From the cell containing the given text, extract its center point as [X, Y] coordinate. 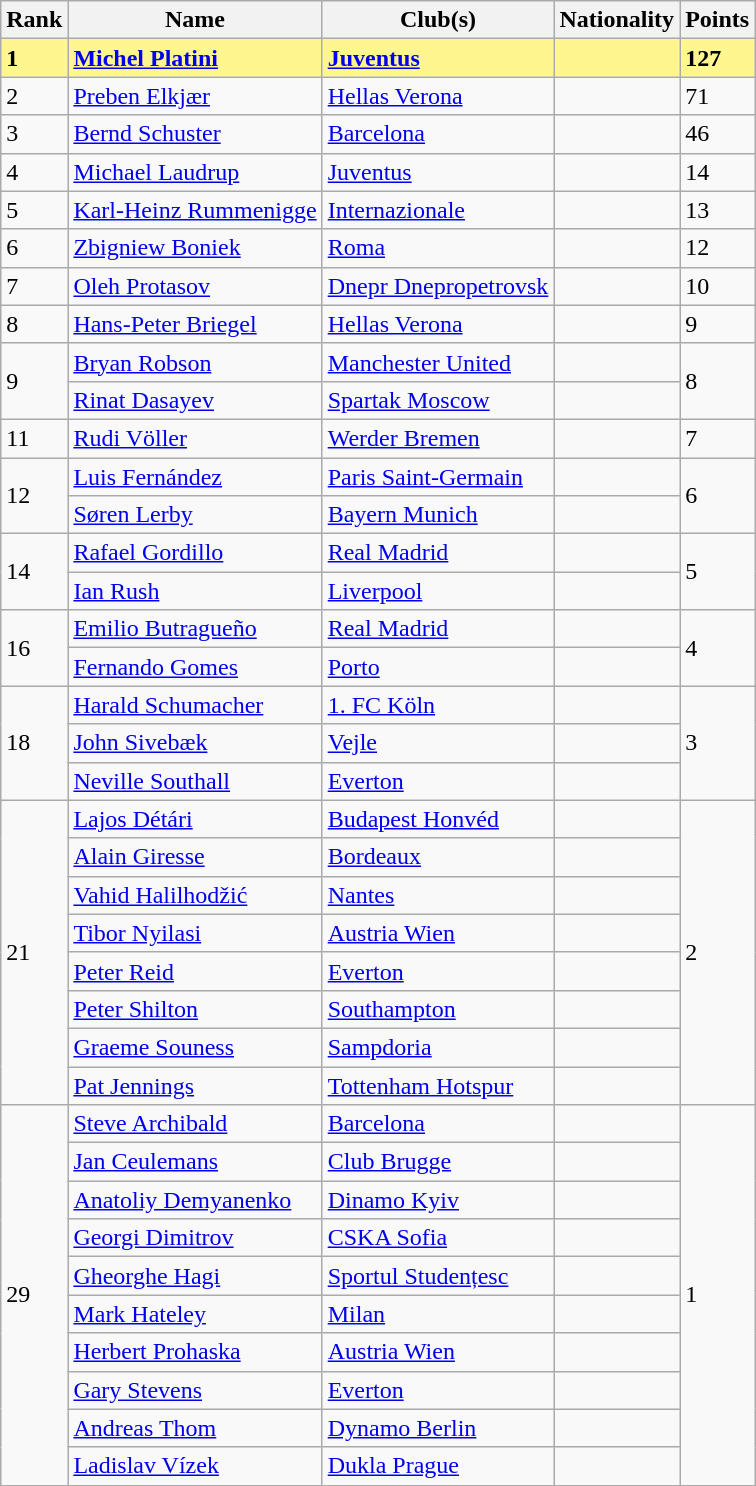
Southampton [438, 1009]
Internazionale [438, 210]
Sampdoria [438, 1047]
Tibor Nyilasi [195, 933]
Neville Southall [195, 781]
Steve Archibald [195, 1124]
Porto [438, 667]
Club(s) [438, 20]
Harald Schumacher [195, 705]
Rudi Völler [195, 438]
Ian Rush [195, 591]
Luis Fernández [195, 477]
10 [718, 286]
Spartak Moscow [438, 400]
Bayern Munich [438, 515]
Rinat Dasayev [195, 400]
Ladislav Vízek [195, 1466]
Mark Hateley [195, 1314]
CSKA Sofia [438, 1238]
Emilio Butragueño [195, 629]
71 [718, 96]
127 [718, 58]
Manchester United [438, 362]
Rafael Gordillo [195, 553]
Gheorghe Hagi [195, 1276]
Fernando Gomes [195, 667]
Budapest Honvéd [438, 819]
46 [718, 134]
Nationality [617, 20]
Michael Laudrup [195, 172]
Tottenham Hotspur [438, 1085]
Vejle [438, 743]
Points [718, 20]
18 [34, 743]
Sportul Studențesc [438, 1276]
Dinamo Kyiv [438, 1200]
Zbigniew Boniek [195, 248]
Alain Giresse [195, 857]
16 [34, 648]
Roma [438, 248]
Hans-Peter Briegel [195, 324]
Liverpool [438, 591]
Søren Lerby [195, 515]
1. FC Köln [438, 705]
Michel Platini [195, 58]
29 [34, 1296]
Rank [34, 20]
Preben Elkjær [195, 96]
Paris Saint-Germain [438, 477]
Gary Stevens [195, 1390]
Peter Reid [195, 971]
Lajos Détári [195, 819]
Dynamo Berlin [438, 1428]
Georgi Dimitrov [195, 1238]
Vahid Halilhodžić [195, 895]
Nantes [438, 895]
Club Brugge [438, 1162]
13 [718, 210]
Peter Shilton [195, 1009]
Dukla Prague [438, 1466]
Anatoliy Demyanenko [195, 1200]
John Sivebæk [195, 743]
Oleh Protasov [195, 286]
Dnepr Dnepropetrovsk [438, 286]
Andreas Thom [195, 1428]
Milan [438, 1314]
Bryan Robson [195, 362]
Karl-Heinz Rummenigge [195, 210]
Pat Jennings [195, 1085]
Bordeaux [438, 857]
11 [34, 438]
Herbert Prohaska [195, 1352]
Werder Bremen [438, 438]
Graeme Souness [195, 1047]
21 [34, 952]
Bernd Schuster [195, 134]
Name [195, 20]
Jan Ceulemans [195, 1162]
